For the text-containing cell, return its midpoint in (X, Y) coordinate format. 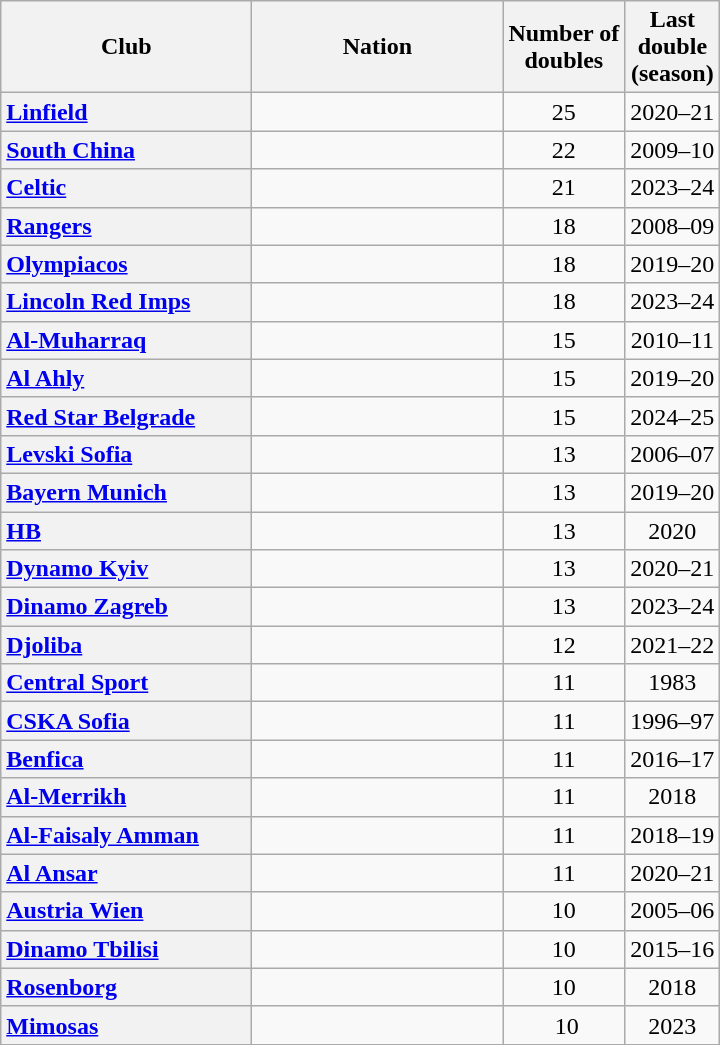
2024–25 (672, 416)
Nation (378, 47)
Rangers (126, 226)
Djoliba (126, 645)
2010–11 (672, 340)
2008–09 (672, 226)
Levski Sofia (126, 454)
2023 (672, 1025)
2016–17 (672, 759)
Austria Wien (126, 911)
Benfica (126, 759)
12 (564, 645)
Bayern Munich (126, 492)
Linfield (126, 112)
2021–22 (672, 645)
Al Ahly (126, 378)
Mimosas (126, 1025)
21 (564, 188)
Rosenborg (126, 987)
Al-Merrikh (126, 797)
South China (126, 150)
2009–10 (672, 150)
2018–19 (672, 835)
2020 (672, 531)
Lincoln Red Imps (126, 302)
2005–06 (672, 911)
Al-Faisaly Amman (126, 835)
Dynamo Kyiv (126, 569)
2015–16 (672, 949)
Central Sport (126, 683)
Al-Muharraq (126, 340)
Dinamo Tbilisi (126, 949)
2006–07 (672, 454)
Celtic (126, 188)
25 (564, 112)
Lastdouble (season) (672, 47)
Number ofdoubles (564, 47)
Olympiacos (126, 264)
Dinamo Zagreb (126, 607)
Club (126, 47)
22 (564, 150)
HB (126, 531)
1996–97 (672, 721)
Al Ansar (126, 873)
Red Star Belgrade (126, 416)
1983 (672, 683)
CSKA Sofia (126, 721)
